Output the (X, Y) coordinate of the center of the cell containing the given text.  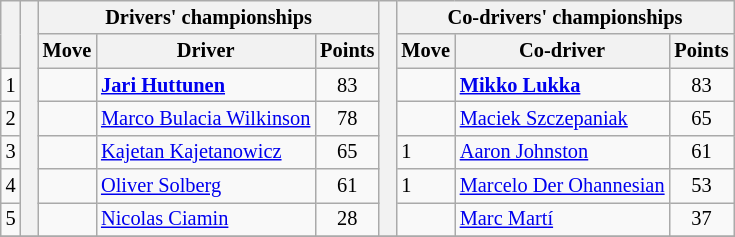
Marco Bulacia Wilkinson (206, 118)
Jari Huttunen (206, 85)
Nicolas Ciamin (206, 219)
Driver (206, 51)
Marc Martí (562, 219)
Oliver Solberg (206, 186)
Drivers' championships (209, 17)
Co-driver (562, 51)
37 (701, 219)
4 (11, 186)
Kajetan Kajetanowicz (206, 152)
Marcelo Der Ohannesian (562, 186)
5 (11, 219)
Mikko Lukka (562, 85)
Maciek Szczepaniak (562, 118)
Aaron Johnston (562, 152)
3 (11, 152)
28 (347, 219)
78 (347, 118)
2 (11, 118)
53 (701, 186)
Co-drivers' championships (564, 17)
